Locate the cell with the specified text and output its (x, y) center coordinate. 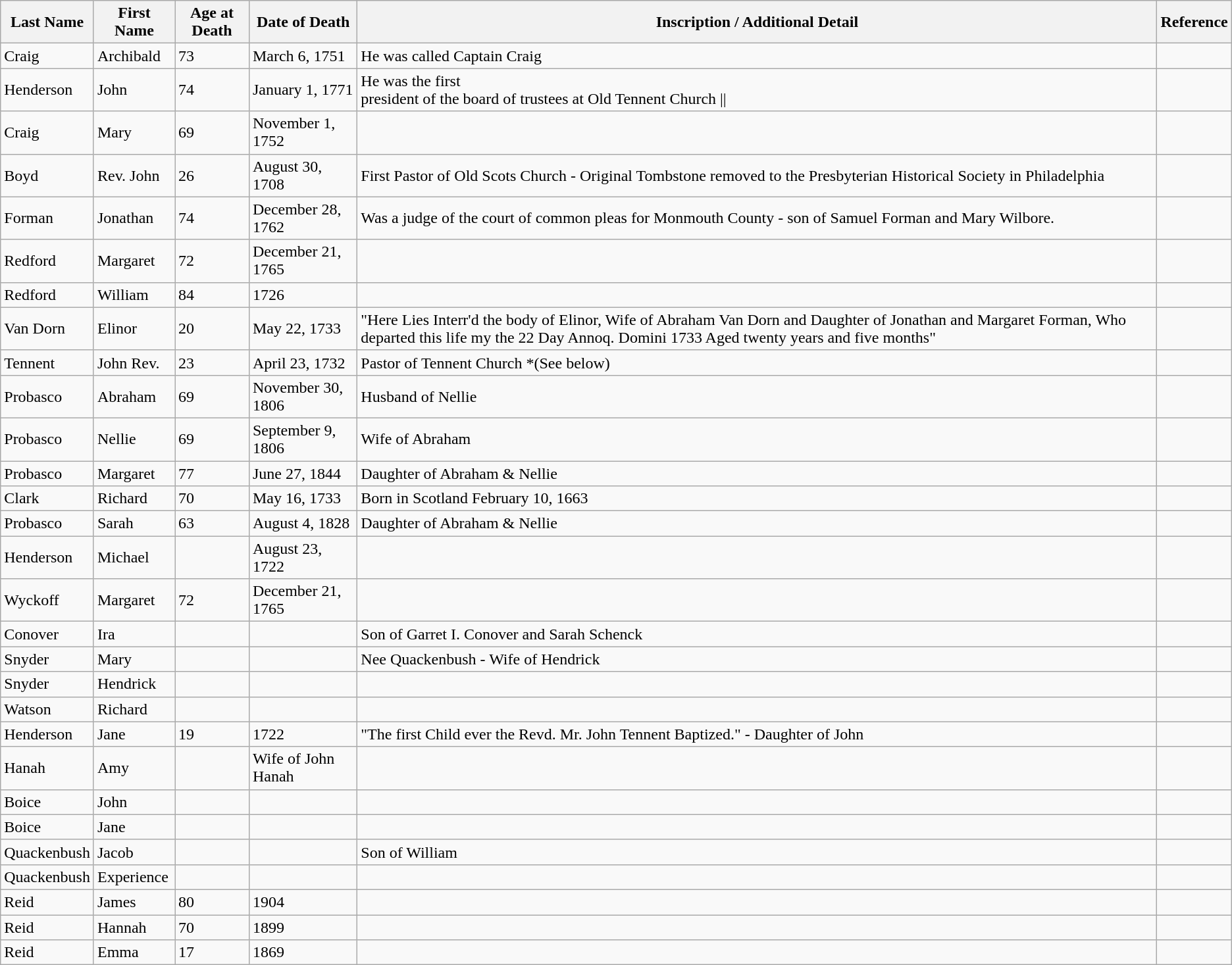
John Rev. (134, 362)
17 (212, 953)
He was called Captain Craig (757, 56)
Elinor (134, 329)
Jacob (134, 852)
Wife of Abraham (757, 439)
June 27, 1844 (303, 473)
Abraham (134, 396)
Van Dorn (47, 329)
August 4, 1828 (303, 524)
19 (212, 734)
Wife of John Hanah (303, 768)
1722 (303, 734)
August 23, 1722 (303, 558)
Reference (1194, 22)
73 (212, 56)
May 16, 1733 (303, 499)
23 (212, 362)
26 (212, 175)
Son of Garret I. Conover and Sarah Schenck (757, 634)
Last Name (47, 22)
Sarah (134, 524)
May 22, 1733 (303, 329)
Michael (134, 558)
He was the firstpresident of the board of trustees at Old Tennent Church || (757, 89)
Wyckoff (47, 600)
Watson (47, 709)
Rev. John (134, 175)
March 6, 1751 (303, 56)
84 (212, 295)
77 (212, 473)
September 9, 1806 (303, 439)
Emma (134, 953)
Hannah (134, 927)
63 (212, 524)
Ira (134, 634)
Age at Death (212, 22)
August 30, 1708 (303, 175)
December 28, 1762 (303, 218)
"The first Child ever the Revd. Mr. John Tennent Baptized." - Daughter of John (757, 734)
Date of Death (303, 22)
First Pastor of Old Scots Church - Original Tombstone removed to the Presbyterian Historical Society in Philadelphia (757, 175)
1726 (303, 295)
1899 (303, 927)
Born in Scotland February 10, 1663 (757, 499)
Amy (134, 768)
Experience (134, 877)
November 1, 1752 (303, 133)
Clark (47, 499)
January 1, 1771 (303, 89)
80 (212, 902)
Archibald (134, 56)
First Name (134, 22)
1904 (303, 902)
Conover (47, 634)
Hendrick (134, 684)
Nee Quackenbush - Wife of Hendrick (757, 659)
Boyd (47, 175)
20 (212, 329)
November 30, 1806 (303, 396)
James (134, 902)
Jonathan (134, 218)
1869 (303, 953)
Husband of Nellie (757, 396)
Nellie (134, 439)
Forman (47, 218)
Pastor of Tennent Church *(See below) (757, 362)
Inscription / Additional Detail (757, 22)
Was a judge of the court of common pleas for Monmouth County - son of Samuel Forman and Mary Wilbore. (757, 218)
Son of William (757, 852)
Tennent (47, 362)
Hanah (47, 768)
William (134, 295)
April 23, 1732 (303, 362)
